Find where the given text appears and provide that cell's center as (X, Y) coordinate. 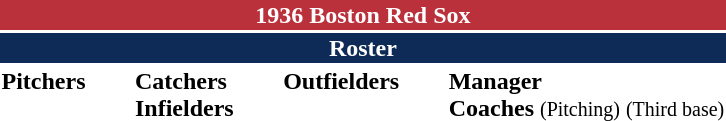
1936 Boston Red Sox (363, 15)
Roster (363, 48)
